For the text-containing cell, return its midpoint in [x, y] coordinate format. 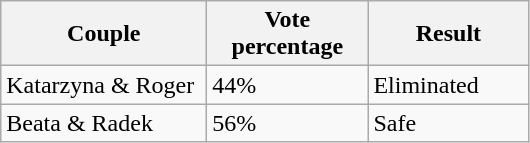
Eliminated [448, 85]
Safe [448, 123]
Katarzyna & Roger [104, 85]
Couple [104, 34]
56% [288, 123]
Result [448, 34]
44% [288, 85]
Vote percentage [288, 34]
Beata & Radek [104, 123]
